Search for the cell housing the specified text and yield its [X, Y] center coordinate. 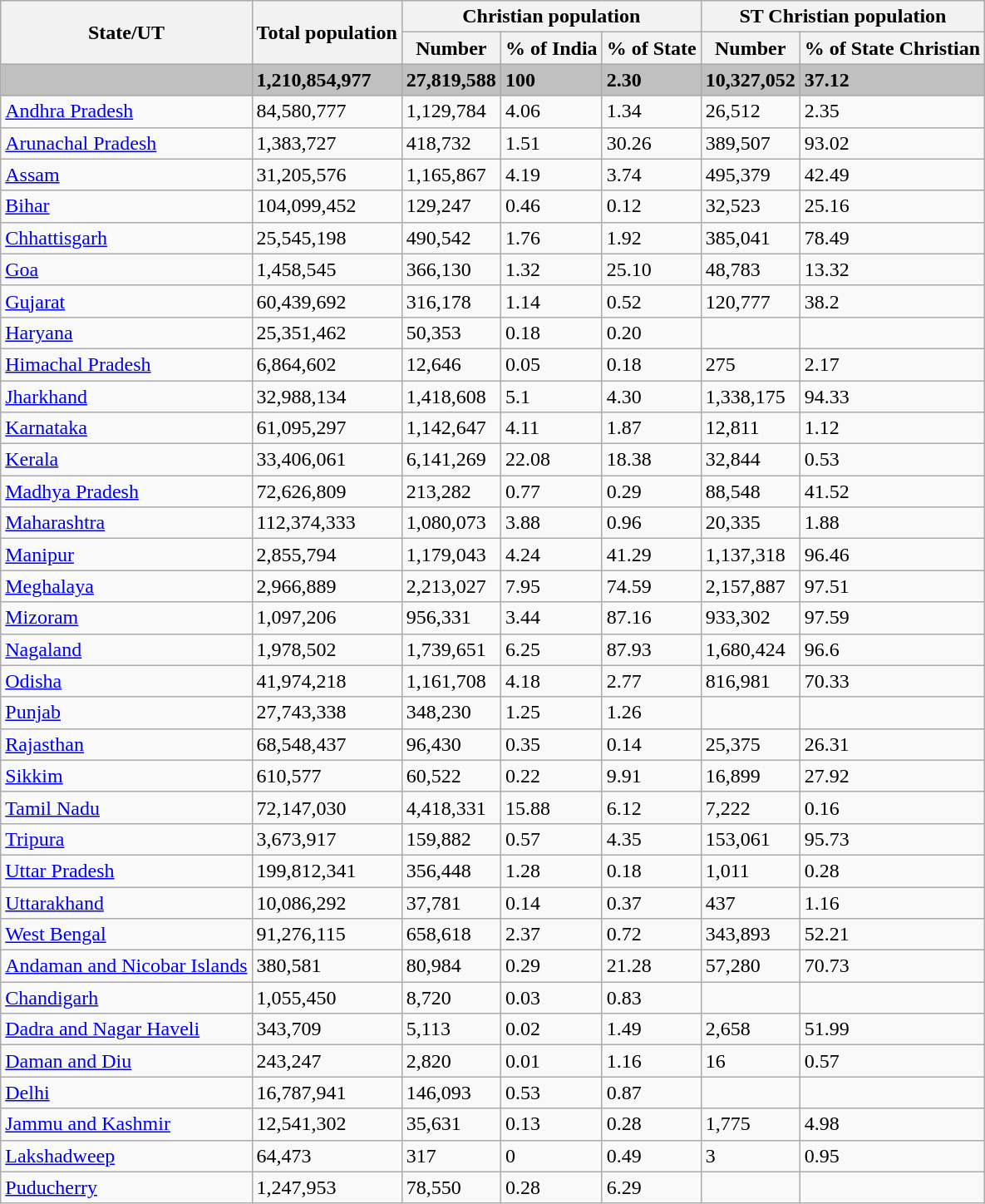
Andhra Pradesh [126, 111]
5.1 [551, 397]
Jammu and Kashmir [126, 1124]
27,743,338 [327, 713]
3.88 [551, 523]
21.28 [652, 966]
52.21 [892, 935]
Bihar [126, 206]
3,673,917 [327, 839]
6.12 [652, 807]
Dadra and Nagar Haveli [126, 1029]
213,282 [451, 491]
8,720 [451, 998]
1.14 [551, 301]
0.46 [551, 206]
2,966,889 [327, 586]
1.76 [551, 238]
Christian population [551, 17]
1.92 [652, 238]
1,129,784 [451, 111]
4.30 [652, 397]
Haryana [126, 333]
1,978,502 [327, 649]
12,811 [750, 428]
Himachal Pradesh [126, 364]
343,893 [750, 935]
6.29 [652, 1187]
956,331 [451, 618]
0.03 [551, 998]
70.33 [892, 681]
495,379 [750, 175]
38.2 [892, 301]
0.12 [652, 206]
Delhi [126, 1093]
1,179,043 [451, 555]
146,093 [451, 1093]
0.22 [551, 776]
7,222 [750, 807]
32,844 [750, 460]
1.49 [652, 1029]
1.34 [652, 111]
ST Christian population [843, 17]
60,522 [451, 776]
33,406,061 [327, 460]
1,011 [750, 871]
88,548 [750, 491]
1.51 [551, 143]
32,523 [750, 206]
356,448 [451, 871]
1.25 [551, 713]
933,302 [750, 618]
% of State [652, 48]
4.06 [551, 111]
Total population [327, 32]
1.26 [652, 713]
0.77 [551, 491]
Punjab [126, 713]
490,542 [451, 238]
4,418,331 [451, 807]
3 [750, 1156]
104,099,452 [327, 206]
0.52 [652, 301]
96,430 [451, 744]
3.44 [551, 618]
64,473 [327, 1156]
1,210,854,977 [327, 80]
16,899 [750, 776]
2.35 [892, 111]
25.16 [892, 206]
41,974,218 [327, 681]
27,819,588 [451, 80]
385,041 [750, 238]
78,550 [451, 1187]
6,864,602 [327, 364]
4.19 [551, 175]
0.16 [892, 807]
26.31 [892, 744]
41.52 [892, 491]
0.87 [652, 1093]
Tripura [126, 839]
25,375 [750, 744]
2,658 [750, 1029]
0.49 [652, 1156]
0.05 [551, 364]
5,113 [451, 1029]
1.28 [551, 871]
91,276,115 [327, 935]
32,988,134 [327, 397]
97.51 [892, 586]
Chhattisgarh [126, 238]
129,247 [451, 206]
1,458,545 [327, 269]
Chandigarh [126, 998]
10,086,292 [327, 902]
84,580,777 [327, 111]
Tamil Nadu [126, 807]
816,981 [750, 681]
16 [750, 1061]
16,787,941 [327, 1093]
72,626,809 [327, 491]
1,080,073 [451, 523]
18.38 [652, 460]
Karnataka [126, 428]
159,882 [451, 839]
20,335 [750, 523]
2,157,887 [750, 586]
7.95 [551, 586]
78.49 [892, 238]
1,680,424 [750, 649]
96.6 [892, 649]
243,247 [327, 1061]
0.95 [892, 1156]
3.74 [652, 175]
1,161,708 [451, 681]
27.92 [892, 776]
1.32 [551, 269]
35,631 [451, 1124]
Uttar Pradesh [126, 871]
199,812,341 [327, 871]
658,618 [451, 935]
15.88 [551, 807]
State/UT [126, 32]
1,739,651 [451, 649]
4.24 [551, 555]
Madhya Pradesh [126, 491]
26,512 [750, 111]
Meghalaya [126, 586]
0.01 [551, 1061]
74.59 [652, 586]
95.73 [892, 839]
Assam [126, 175]
57,280 [750, 966]
418,732 [451, 143]
Maharashtra [126, 523]
Gujarat [126, 301]
Arunachal Pradesh [126, 143]
1,097,206 [327, 618]
1,137,318 [750, 555]
% of State Christian [892, 48]
Kerala [126, 460]
80,984 [451, 966]
Uttarakhand [126, 902]
1,142,647 [451, 428]
316,178 [451, 301]
100 [551, 80]
Jharkhand [126, 397]
1,247,953 [327, 1187]
275 [750, 364]
Lakshadweep [126, 1156]
Goa [126, 269]
70.73 [892, 966]
2,820 [451, 1061]
1,775 [750, 1124]
0.96 [652, 523]
0.72 [652, 935]
366,130 [451, 269]
Manipur [126, 555]
13.32 [892, 269]
10,327,052 [750, 80]
37,781 [451, 902]
Puducherry [126, 1187]
1,165,867 [451, 175]
4.35 [652, 839]
2,855,794 [327, 555]
2.37 [551, 935]
4.11 [551, 428]
31,205,576 [327, 175]
6,141,269 [451, 460]
Andaman and Nicobar Islands [126, 966]
Rajasthan [126, 744]
51.99 [892, 1029]
610,577 [327, 776]
2,213,027 [451, 586]
317 [451, 1156]
61,095,297 [327, 428]
Daman and Diu [126, 1061]
343,709 [327, 1029]
0.35 [551, 744]
42.49 [892, 175]
Nagaland [126, 649]
94.33 [892, 397]
120,777 [750, 301]
2.30 [652, 80]
25,545,198 [327, 238]
93.02 [892, 143]
389,507 [750, 143]
4.98 [892, 1124]
97.59 [892, 618]
0.83 [652, 998]
87.16 [652, 618]
0.02 [551, 1029]
2.77 [652, 681]
348,230 [451, 713]
68,548,437 [327, 744]
60,439,692 [327, 301]
Sikkim [126, 776]
153,061 [750, 839]
437 [750, 902]
87.93 [652, 649]
37.12 [892, 80]
1,383,727 [327, 143]
380,581 [327, 966]
112,374,333 [327, 523]
96.46 [892, 555]
48,783 [750, 269]
12,646 [451, 364]
30.26 [652, 143]
9.91 [652, 776]
1,418,608 [451, 397]
Mizoram [126, 618]
0.20 [652, 333]
4.18 [551, 681]
41.29 [652, 555]
0.13 [551, 1124]
50,353 [451, 333]
Odisha [126, 681]
22.08 [551, 460]
25.10 [652, 269]
1.88 [892, 523]
0.37 [652, 902]
1.87 [652, 428]
1,338,175 [750, 397]
6.25 [551, 649]
1,055,450 [327, 998]
72,147,030 [327, 807]
1.12 [892, 428]
25,351,462 [327, 333]
12,541,302 [327, 1124]
2.17 [892, 364]
0 [551, 1156]
West Bengal [126, 935]
% of India [551, 48]
